For the text-containing cell, return its midpoint in (x, y) coordinate format. 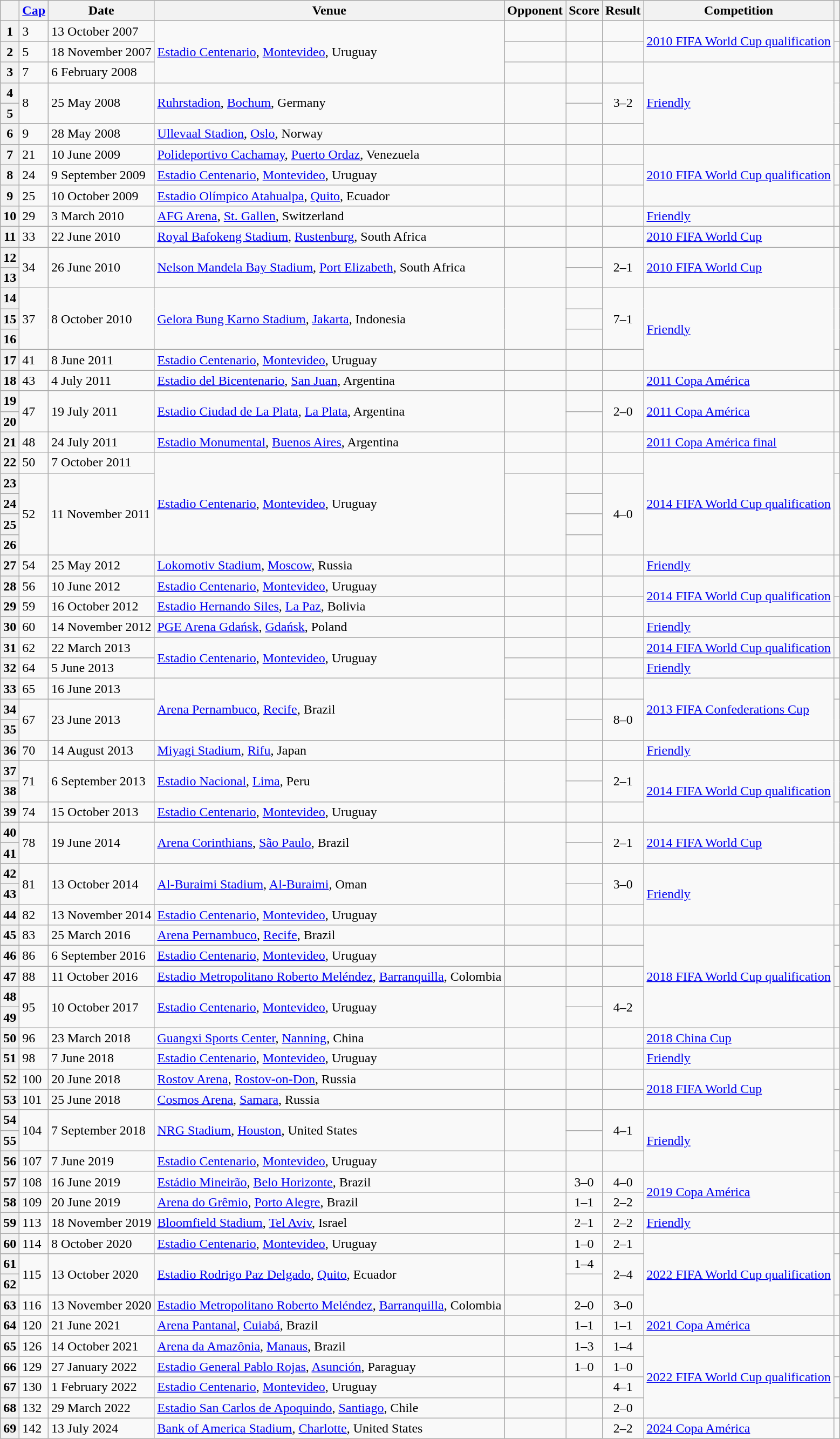
Ruhrstadion, Bochum, Germany (329, 103)
104 (34, 1130)
100 (34, 1079)
1 February 2022 (101, 1387)
Estadio Monumental, Buenos Aires, Argentina (329, 442)
19 June 2014 (101, 843)
Arena da Amazônia, Manaus, Brazil (329, 1346)
2018 China Cup (739, 1038)
Estadio Ciudad de La Plata, La Plata, Argentina (329, 411)
8–0 (623, 719)
Guangxi Sports Center, Nanning, China (329, 1038)
15 October 2013 (101, 812)
46 (10, 956)
26 (10, 545)
10 October 2017 (101, 1007)
86 (34, 956)
14 October 2021 (101, 1346)
Gelora Bung Karno Stadium, Jakarta, Indonesia (329, 319)
16 October 2012 (101, 607)
7 June 2019 (101, 1161)
109 (34, 1202)
57 (10, 1182)
10 October 2009 (101, 195)
Al-Buraimi Stadium, Al-Buraimi, Oman (329, 884)
82 (34, 915)
8 October 2020 (101, 1243)
116 (34, 1305)
2–4 (623, 1274)
51 (10, 1058)
12 (10, 257)
Competition (739, 11)
31 (10, 648)
23 June 2013 (101, 719)
Estadio San Carlos de Apoquindo, Santiago, Chile (329, 1408)
20 June 2018 (101, 1079)
Arena do Grêmio, Porto Alegre, Brazil (329, 1202)
29 March 2022 (101, 1408)
6 February 2008 (101, 72)
129 (34, 1367)
16 June 2019 (101, 1182)
16 June 2013 (101, 689)
20 (10, 422)
Estadio Nacional, Lima, Peru (329, 781)
108 (34, 1182)
Opponent (535, 11)
45 (10, 935)
14 (10, 298)
2021 Copa América (739, 1326)
8 June 2011 (101, 360)
7–1 (623, 319)
2024 Copa América (739, 1428)
13 November 2014 (101, 915)
28 May 2008 (101, 134)
Cap (34, 11)
88 (34, 976)
Lokomotiv Stadium, Moscow, Russia (329, 565)
Estádio Mineirão, Belo Horizonte, Brazil (329, 1182)
Cosmos Arena, Samara, Russia (329, 1099)
7 October 2011 (101, 463)
25 June 2018 (101, 1099)
25 March 2016 (101, 935)
6 (10, 134)
81 (34, 884)
11 (10, 236)
66 (10, 1367)
NRG Stadium, Houston, United States (329, 1130)
10 (10, 216)
17 (10, 360)
30 (10, 627)
25 May 2012 (101, 565)
Miyagi Stadium, Rifu, Japan (329, 750)
22 June 2010 (101, 236)
115 (34, 1274)
63 (10, 1305)
11 October 2016 (101, 976)
6 September 2016 (101, 956)
6 September 2013 (101, 781)
35 (10, 730)
24 July 2011 (101, 442)
74 (34, 812)
Estadio Olímpico Atahualpa, Quito, Ecuador (329, 195)
120 (34, 1326)
7 June 2018 (101, 1058)
Score (584, 11)
70 (34, 750)
Date (101, 11)
2 (10, 52)
2014 FIFA World Cup (739, 843)
39 (10, 812)
13 (10, 278)
13 July 2024 (101, 1428)
18 November 2007 (101, 52)
4 (10, 93)
4–2 (623, 1007)
38 (10, 791)
Bloomfield Stadium, Tel Aviv, Israel (329, 1223)
69 (10, 1428)
9 September 2009 (101, 175)
Venue (329, 11)
95 (34, 1007)
7 September 2018 (101, 1130)
20 June 2019 (101, 1202)
2019 Copa América (739, 1192)
68 (10, 1408)
58 (10, 1202)
13 November 2020 (101, 1305)
18 (10, 381)
PGE Arena Gdańsk, Gdańsk, Poland (329, 627)
130 (34, 1387)
98 (34, 1058)
19 July 2011 (101, 411)
61 (10, 1264)
107 (34, 1161)
3–2 (623, 103)
Polideportivo Cachamay, Puerto Ordaz, Venezuela (329, 154)
1 (10, 31)
14 August 2013 (101, 750)
2011 Copa América final (739, 442)
10 June 2009 (101, 154)
AFG Arena, St. Gallen, Switzerland (329, 216)
19 (10, 401)
22 March 2013 (101, 648)
49 (10, 1017)
71 (34, 781)
Estadio Rodrigo Paz Delgado, Quito, Ecuador (329, 1274)
96 (34, 1038)
Arena Corinthians, São Paulo, Brazil (329, 843)
40 (10, 832)
27 January 2022 (101, 1367)
2013 FIFA Confederations Cup (739, 709)
1–3 (584, 1346)
114 (34, 1243)
113 (34, 1223)
14 November 2012 (101, 627)
16 (10, 340)
Estadio General Pablo Rojas, Asunción, Paraguay (329, 1367)
13 October 2014 (101, 884)
13 October 2007 (101, 31)
8 October 2010 (101, 319)
132 (34, 1408)
Estadio del Bicentenario, San Juan, Argentina (329, 381)
Bank of America Stadium, Charlotte, United States (329, 1428)
10 June 2012 (101, 586)
Result (623, 11)
Royal Bafokeng Stadium, Rustenburg, South Africa (329, 236)
55 (10, 1141)
25 May 2008 (101, 103)
2018 FIFA World Cup (739, 1089)
21 June 2021 (101, 1326)
5 June 2013 (101, 668)
27 (10, 565)
53 (10, 1099)
42 (10, 873)
Arena Pantanal, Cuiabá, Brazil (329, 1326)
2018 FIFA World Cup qualification (739, 976)
101 (34, 1099)
23 (10, 483)
11 November 2011 (101, 514)
15 (10, 319)
36 (10, 750)
142 (34, 1428)
4 July 2011 (101, 381)
Estadio Hernando Siles, La Paz, Bolivia (329, 607)
3 March 2010 (101, 216)
78 (34, 843)
Nelson Mandela Bay Stadium, Port Elizabeth, South Africa (329, 268)
18 November 2019 (101, 1223)
28 (10, 586)
44 (10, 915)
13 October 2020 (101, 1274)
Rostov Arena, Rostov-on-Don, Russia (329, 1079)
Ullevaal Stadion, Oslo, Norway (329, 134)
83 (34, 935)
26 June 2010 (101, 268)
32 (10, 668)
126 (34, 1346)
23 March 2018 (101, 1038)
22 (10, 463)
